Determine the [X, Y] coordinate at the center of the cell enclosing the given text.  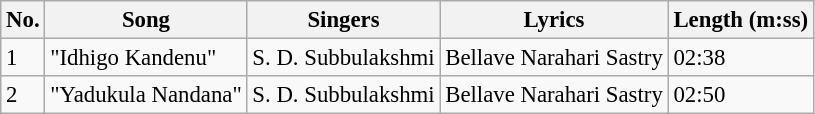
Length (m:ss) [740, 20]
2 [23, 95]
02:38 [740, 58]
02:50 [740, 95]
Lyrics [554, 20]
Song [146, 20]
"Yadukula Nandana" [146, 95]
1 [23, 58]
"Idhigo Kandenu" [146, 58]
Singers [344, 20]
No. [23, 20]
